From the cell containing the given text, extract its center point as (X, Y) coordinate. 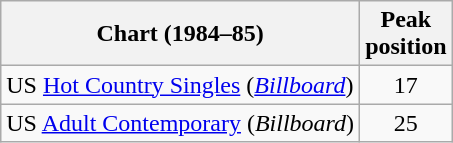
US Hot Country Singles (Billboard) (180, 85)
17 (406, 85)
25 (406, 123)
US Adult Contemporary (Billboard) (180, 123)
Peakposition (406, 34)
Chart (1984–85) (180, 34)
